From the cell containing the given text, extract its center point as [X, Y] coordinate. 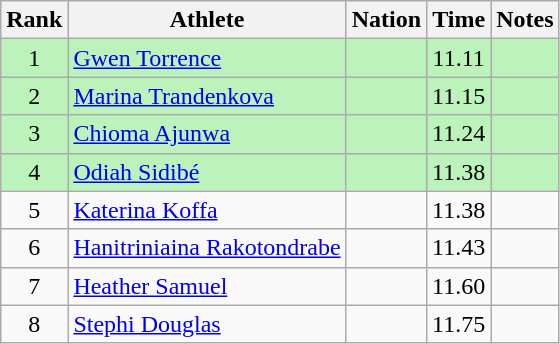
7 [34, 286]
5 [34, 210]
Rank [34, 20]
8 [34, 324]
4 [34, 172]
Time [459, 20]
Marina Trandenkova [207, 96]
11.75 [459, 324]
Katerina Koffa [207, 210]
11.11 [459, 58]
2 [34, 96]
Odiah Sidibé [207, 172]
Nation [386, 20]
Notes [525, 20]
Gwen Torrence [207, 58]
Athlete [207, 20]
11.43 [459, 248]
11.24 [459, 134]
Stephi Douglas [207, 324]
Heather Samuel [207, 286]
11.60 [459, 286]
3 [34, 134]
Hanitriniaina Rakotondrabe [207, 248]
Chioma Ajunwa [207, 134]
11.15 [459, 96]
1 [34, 58]
6 [34, 248]
